Output the (X, Y) coordinate of the center of the cell containing the given text.  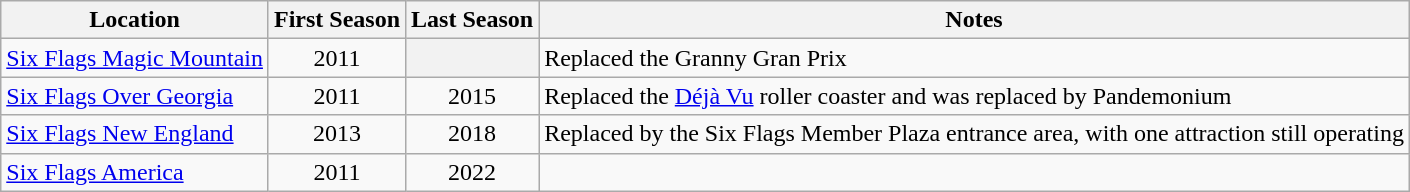
Six Flags Magic Mountain (135, 58)
Replaced the Granny Gran Prix (974, 58)
Replaced the Déjà Vu roller coaster and was replaced by Pandemonium (974, 96)
2015 (472, 96)
Last Season (472, 20)
Six Flags New England (135, 134)
2022 (472, 172)
Location (135, 20)
Replaced by the Six Flags Member Plaza entrance area, with one attraction still operating (974, 134)
First Season (336, 20)
Six Flags America (135, 172)
2013 (336, 134)
2018 (472, 134)
Notes (974, 20)
Six Flags Over Georgia (135, 96)
